Capture the cell that displays the provided text and extract its (X, Y) central coordinate. 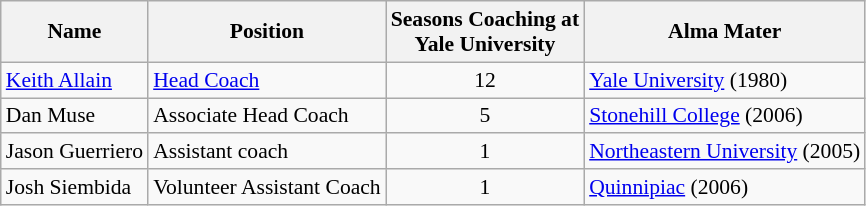
Associate Head Coach (267, 116)
Alma Mater (724, 32)
Name (74, 32)
Seasons Coaching atYale University (485, 32)
Yale University (1980) (724, 80)
Volunteer Assistant Coach (267, 187)
12 (485, 80)
Keith Allain (74, 80)
Northeastern University (2005) (724, 152)
Jason Guerriero (74, 152)
Josh Siembida (74, 187)
Quinnipiac (2006) (724, 187)
Dan Muse (74, 116)
Head Coach (267, 80)
Position (267, 32)
Assistant coach (267, 152)
5 (485, 116)
Stonehill College (2006) (724, 116)
